Provide the (x, y) coordinate of the cell's center where the given text is located.  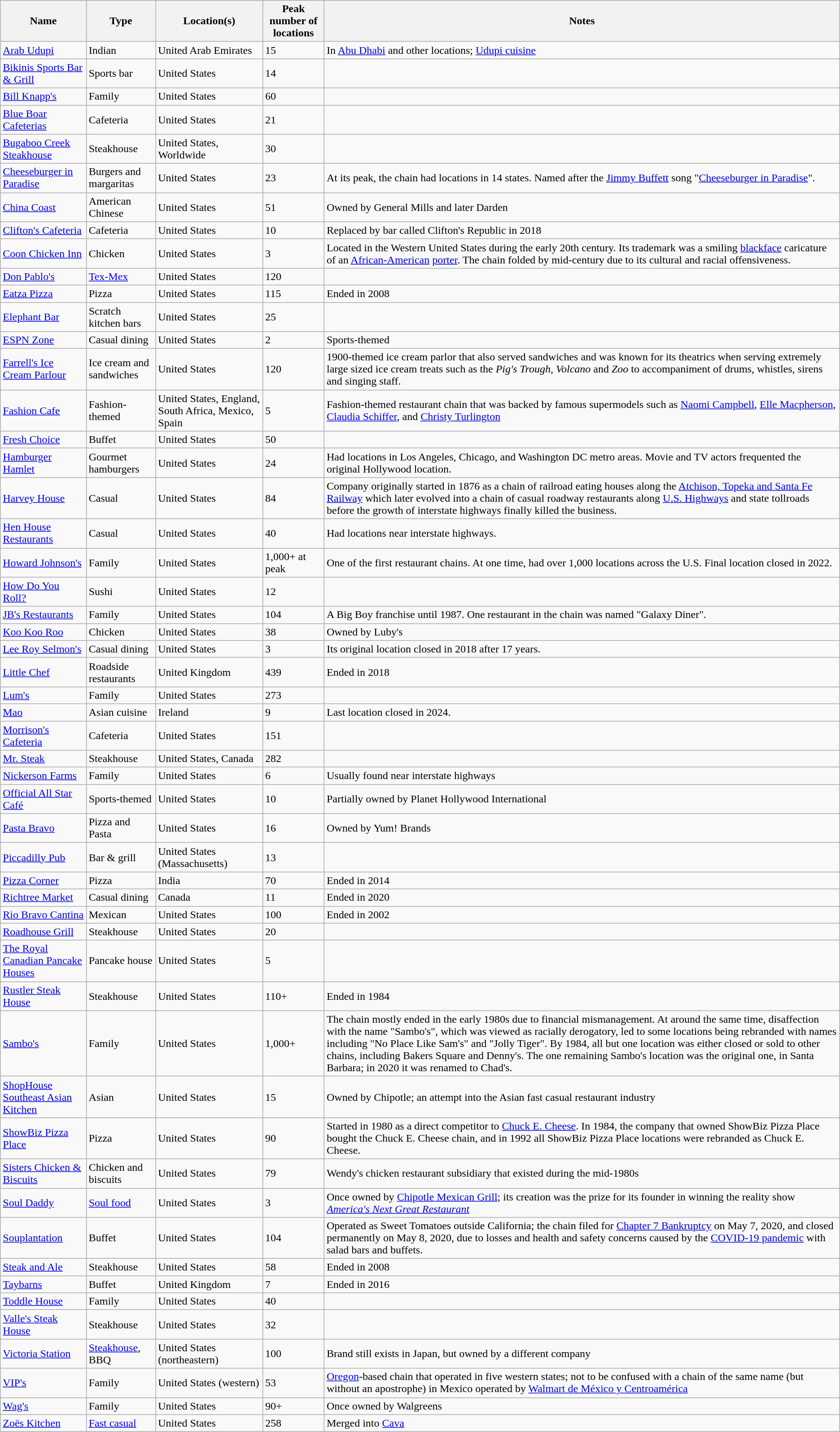
Cheeseburger in Paradise (43, 178)
70 (293, 880)
Rio Bravo Cantina (43, 915)
Once owned by Chipotle Mexican Grill; its creation was the prize for its founder in winning the reality show America's Next Great Restaurant (582, 1203)
Hamburger Hamlet (43, 463)
Ended in 2016 (582, 1284)
United Arab Emirates (209, 50)
Steakhouse, BBQ (121, 1353)
VIP's (43, 1383)
50 (293, 440)
Mexican (121, 915)
United States, Canada (209, 759)
The Royal Canadian Pancake Houses (43, 961)
One of the first restaurant chains. At one time, had over 1,000 locations across the U.S. Final location closed in 2022. (582, 563)
Koo Koo Roo (43, 632)
2 (293, 340)
Elephant Bar (43, 317)
25 (293, 317)
Ended in 2002 (582, 915)
Roadhouse Grill (43, 932)
Asian cuisine (121, 712)
Pizza and Pasta (121, 828)
Location(s) (209, 21)
Canada (209, 898)
258 (293, 1423)
7 (293, 1284)
In Abu Dhabi and other locations; Udupi cuisine (582, 50)
Clifton's Cafeteria (43, 230)
Owned by Yum! Brands (582, 828)
Zoës Kitchen (43, 1423)
Scratch kitchen bars (121, 317)
United States (northeastern) (209, 1353)
Lum's (43, 695)
Fashion Cafe (43, 411)
Its original location closed in 2018 after 17 years. (582, 649)
Pasta Bravo (43, 828)
Richtree Market (43, 898)
Peak number of locations (293, 21)
United States (Massachusetts) (209, 857)
30 (293, 149)
Pizza Corner (43, 880)
110+ (293, 996)
6 (293, 776)
Owned by Chipotle; an attempt into the Asian fast casual restaurant industry (582, 1097)
21 (293, 119)
Once owned by Walgreens (582, 1406)
Victoria Station (43, 1353)
Ireland (209, 712)
Bar & grill (121, 857)
Burgers and margaritas (121, 178)
Type (121, 21)
Last location closed in 2024. (582, 712)
Ice cream and sandwiches (121, 369)
58 (293, 1267)
273 (293, 695)
Blue Boar Cafeterias (43, 119)
16 (293, 828)
Wag's (43, 1406)
90+ (293, 1406)
Gourmet hamburgers (121, 463)
Sports bar (121, 74)
A Big Boy franchise until 1987. One restaurant in the chain was named "Galaxy Diner". (582, 615)
11 (293, 898)
Rustler Steak House (43, 996)
Sambo's (43, 1043)
60 (293, 96)
Owned by General Mills and later Darden (582, 207)
151 (293, 735)
Harvey House (43, 498)
American Chinese (121, 207)
Notes (582, 21)
ShowBiz Pizza Place (43, 1138)
Usually found near interstate highways (582, 776)
ESPN Zone (43, 340)
Eatza Pizza (43, 293)
79 (293, 1173)
Souplantation (43, 1238)
Tex-Mex (121, 276)
1,000+ at peak (293, 563)
Wendy's chicken restaurant subsidiary that existed during the mid-1980s (582, 1173)
Farrell's Ice Cream Parlour (43, 369)
Brand still exists in Japan, but owned by a different company (582, 1353)
Bikinis Sports Bar & Grill (43, 74)
14 (293, 74)
Merged into Cava (582, 1423)
Bill Knapp's (43, 96)
Pancake house (121, 961)
1,000+ (293, 1043)
Mr. Steak (43, 759)
Had locations near interstate highways. (582, 533)
Little Chef (43, 672)
23 (293, 178)
Owned by Luby's (582, 632)
Name (43, 21)
Mao (43, 712)
Sisters Chicken & Biscuits (43, 1173)
20 (293, 932)
Roadside restaurants (121, 672)
Lee Roy Selmon's (43, 649)
24 (293, 463)
12 (293, 591)
Coon Chicken Inn (43, 253)
Taybarns (43, 1284)
Indian (121, 50)
Valle's Steak House (43, 1325)
Official All Star Café (43, 799)
115 (293, 293)
Arab Udupi (43, 50)
JB's Restaurants (43, 615)
51 (293, 207)
Ended in 2014 (582, 880)
Sushi (121, 591)
Fashion-themed (121, 411)
Hen House Restaurants (43, 533)
Ended in 1984 (582, 996)
53 (293, 1383)
United States, Worldwide (209, 149)
United States (western) (209, 1383)
282 (293, 759)
Soul Daddy (43, 1203)
Toddle House (43, 1301)
Replaced by bar called Clifton's Republic in 2018 (582, 230)
Ended in 2020 (582, 898)
32 (293, 1325)
Don Pablo's (43, 276)
Had locations in Los Angeles, Chicago, and Washington DC metro areas. Movie and TV actors frequented the original Hollywood location. (582, 463)
Asian (121, 1097)
China Coast (43, 207)
439 (293, 672)
Fast casual (121, 1423)
At its peak, the chain had locations in 14 states. Named after the Jimmy Buffett song "Cheeseburger in Paradise". (582, 178)
Steak and Ale (43, 1267)
India (209, 880)
Soul food (121, 1203)
United States, England, South Africa, Mexico, Spain (209, 411)
13 (293, 857)
Morrison's Cafeteria (43, 735)
9 (293, 712)
Chicken and biscuits (121, 1173)
Piccadilly Pub (43, 857)
Ended in 2018 (582, 672)
Bugaboo Creek Steakhouse (43, 149)
84 (293, 498)
Nickerson Farms (43, 776)
90 (293, 1138)
Howard Johnson's (43, 563)
38 (293, 632)
Fresh Choice (43, 440)
Partially owned by Planet Hollywood International (582, 799)
How Do You Roll? (43, 591)
ShopHouse Southeast Asian Kitchen (43, 1097)
